Return (x, y) of the center of cell containing provided text 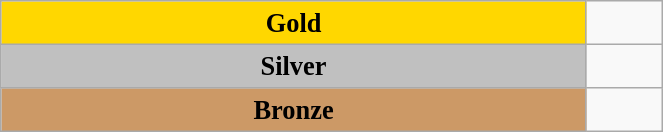
Gold (294, 22)
Silver (294, 66)
Bronze (294, 109)
